Extract the (X, Y) coordinate from the center of the cell holding the provided text.  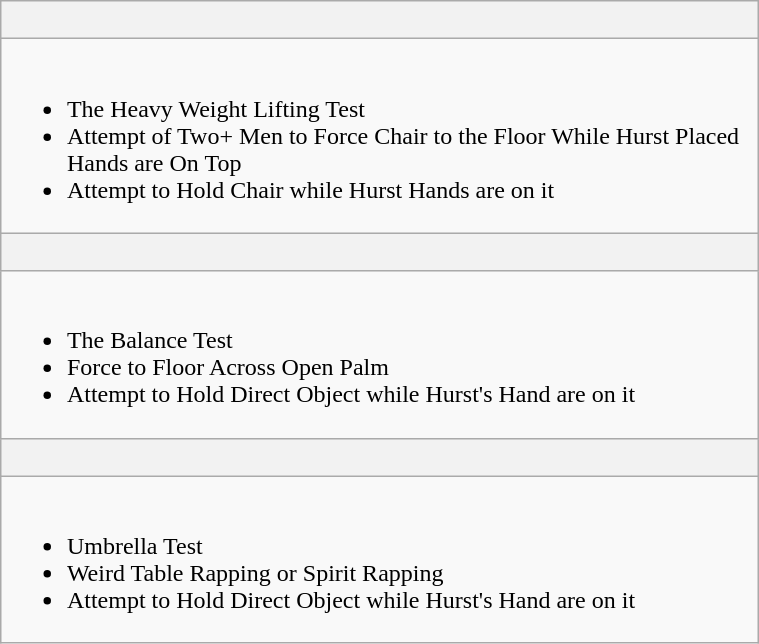
The Balance TestForce to Floor Across Open PalmAttempt to Hold Direct Object while Hurst's Hand are on it (380, 354)
Umbrella TestWeird Table Rapping or Spirit RappingAttempt to Hold Direct Object while Hurst's Hand are on it (380, 560)
